Extract the [X, Y] coordinate from the center of the cell holding the provided text.  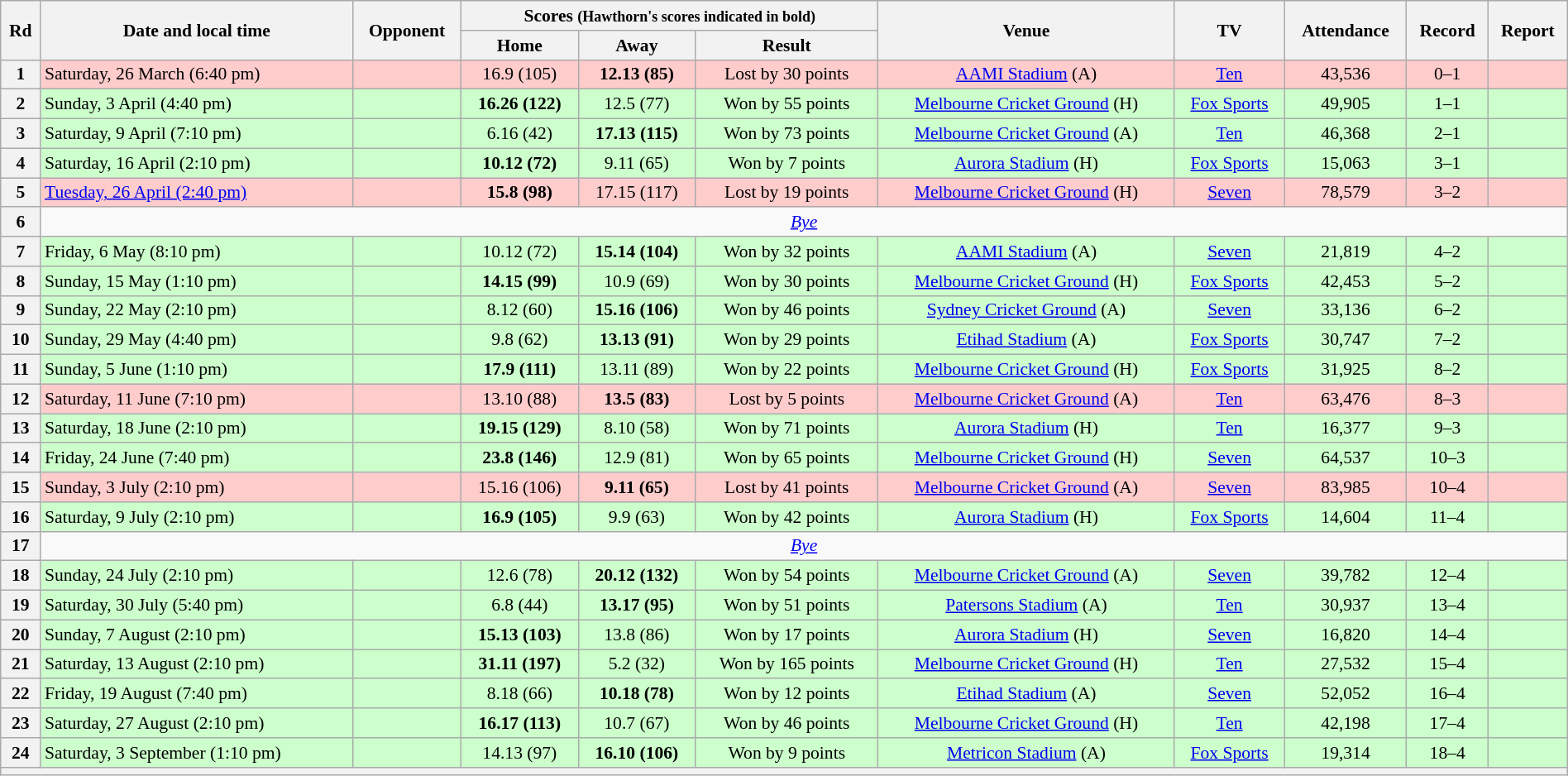
19 [21, 606]
12–4 [1447, 576]
16.17 (113) [520, 723]
16 [21, 517]
17–4 [1447, 723]
12.6 (78) [520, 576]
49,905 [1346, 104]
0–1 [1447, 74]
6.8 (44) [520, 606]
23.8 (146) [520, 458]
13 [21, 429]
3–1 [1447, 163]
11–4 [1447, 517]
8–2 [1447, 370]
15.13 (103) [520, 635]
8.12 (60) [520, 310]
78,579 [1346, 193]
Sunday, 7 August (2:10 pm) [197, 635]
Friday, 6 May (8:10 pm) [197, 251]
4 [21, 163]
8.18 (66) [520, 694]
2 [21, 104]
18–4 [1447, 753]
10–4 [1447, 487]
3–2 [1447, 193]
9.9 (63) [637, 517]
Sunday, 29 May (4:40 pm) [197, 340]
19,314 [1346, 753]
Result [787, 46]
Saturday, 30 July (5:40 pm) [197, 606]
Saturday, 9 July (2:10 pm) [197, 517]
14,604 [1346, 517]
Saturday, 13 August (2:10 pm) [197, 664]
16.10 (106) [637, 753]
Friday, 24 June (7:40 pm) [197, 458]
Won by 17 points [787, 635]
17.15 (117) [637, 193]
31,925 [1346, 370]
Tuesday, 26 April (2:40 pm) [197, 193]
14.15 (99) [520, 281]
52,052 [1346, 694]
16,377 [1346, 429]
10.7 (67) [637, 723]
Sunday, 24 July (2:10 pm) [197, 576]
14.13 (97) [520, 753]
Away [637, 46]
Won by 32 points [787, 251]
5.2 (32) [637, 664]
Sunday, 22 May (2:10 pm) [197, 310]
15 [21, 487]
15–4 [1447, 664]
Won by 22 points [787, 370]
13.5 (83) [637, 399]
12 [21, 399]
16.26 (122) [520, 104]
14 [21, 458]
64,537 [1346, 458]
Saturday, 27 August (2:10 pm) [197, 723]
Saturday, 26 March (6:40 pm) [197, 74]
Saturday, 3 September (1:10 pm) [197, 753]
Sydney Cricket Ground (A) [1026, 310]
7 [21, 251]
63,476 [1346, 399]
5 [21, 193]
8.10 (58) [637, 429]
12.5 (77) [637, 104]
21 [21, 664]
39,782 [1346, 576]
Saturday, 9 April (7:10 pm) [197, 134]
10.18 (78) [637, 694]
7–2 [1447, 340]
10–3 [1447, 458]
Saturday, 16 April (2:10 pm) [197, 163]
5–2 [1447, 281]
Won by 30 points [787, 281]
3 [21, 134]
Record [1447, 30]
Sunday, 15 May (1:10 pm) [197, 281]
Saturday, 18 June (2:10 pm) [197, 429]
Won by 54 points [787, 576]
83,985 [1346, 487]
Date and local time [197, 30]
Saturday, 11 June (7:10 pm) [197, 399]
21,819 [1346, 251]
Report [1528, 30]
Sunday, 3 July (2:10 pm) [197, 487]
30,937 [1346, 606]
15.8 (98) [520, 193]
Won by 42 points [787, 517]
27,532 [1346, 664]
10.9 (69) [637, 281]
9–3 [1447, 429]
18 [21, 576]
19.15 (129) [520, 429]
1–1 [1447, 104]
6.16 (42) [520, 134]
13–4 [1447, 606]
43,536 [1346, 74]
Home [520, 46]
12.9 (81) [637, 458]
11 [21, 370]
22 [21, 694]
Sunday, 3 April (4:40 pm) [197, 104]
Won by 65 points [787, 458]
14–4 [1447, 635]
TV [1229, 30]
42,453 [1346, 281]
Metricon Stadium (A) [1026, 753]
10 [21, 340]
16–4 [1447, 694]
23 [21, 723]
Lost by 30 points [787, 74]
Scores (Hawthorn's scores indicated in bold) [670, 16]
Won by 51 points [787, 606]
Lost by 19 points [787, 193]
33,136 [1346, 310]
Sunday, 5 June (1:10 pm) [197, 370]
Attendance [1346, 30]
20.12 (132) [637, 576]
Patersons Stadium (A) [1026, 606]
8 [21, 281]
9 [21, 310]
Opponent [407, 30]
46,368 [1346, 134]
1 [21, 74]
Won by 55 points [787, 104]
2–1 [1447, 134]
Lost by 41 points [787, 487]
42,198 [1346, 723]
24 [21, 753]
13.10 (88) [520, 399]
17.9 (111) [520, 370]
Won by 9 points [787, 753]
13.17 (95) [637, 606]
17.13 (115) [637, 134]
13.8 (86) [637, 635]
6 [21, 223]
31.11 (197) [520, 664]
20 [21, 635]
Won by 7 points [787, 163]
Won by 29 points [787, 340]
12.13 (85) [637, 74]
8–3 [1447, 399]
Lost by 5 points [787, 399]
16,820 [1346, 635]
Won by 71 points [787, 429]
13.11 (89) [637, 370]
15.14 (104) [637, 251]
30,747 [1346, 340]
15,063 [1346, 163]
Won by 73 points [787, 134]
13.13 (91) [637, 340]
Venue [1026, 30]
4–2 [1447, 251]
9.8 (62) [520, 340]
Won by 165 points [787, 664]
Friday, 19 August (7:40 pm) [197, 694]
17 [21, 546]
Won by 12 points [787, 694]
Rd [21, 30]
6–2 [1447, 310]
